Search for the cell housing the specified text and yield its (x, y) center coordinate. 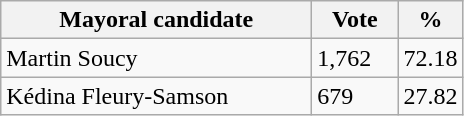
Mayoral candidate (156, 20)
72.18 (430, 58)
Vote (355, 20)
679 (355, 96)
% (430, 20)
27.82 (430, 96)
Kédina Fleury-Samson (156, 96)
Martin Soucy (156, 58)
1,762 (355, 58)
